Capture the cell that displays the provided text and extract its [X, Y] central coordinate. 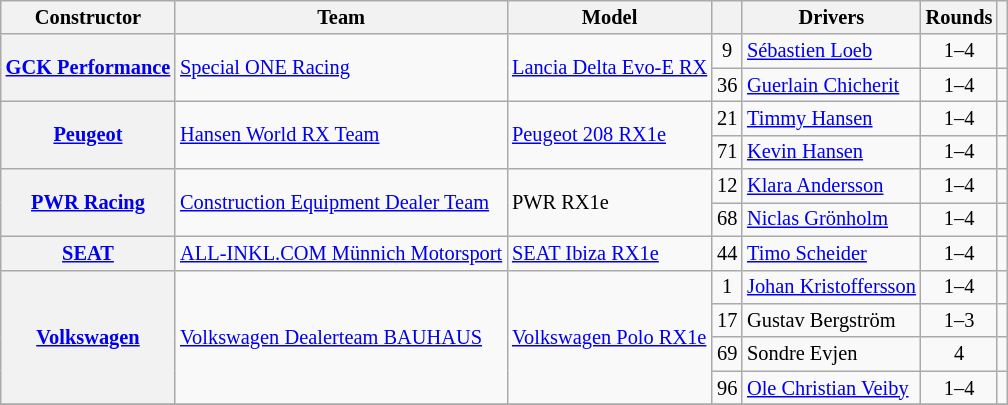
Peugeot [88, 134]
71 [727, 152]
Special ONE Racing [341, 68]
SEAT [88, 253]
Kevin Hansen [832, 152]
Volkswagen Dealerteam BAUHAUS [341, 338]
17 [727, 320]
12 [727, 186]
44 [727, 253]
21 [727, 118]
1–3 [960, 320]
4 [960, 354]
9 [727, 51]
Hansen World RX Team [341, 134]
GCK Performance [88, 68]
Timo Scheider [832, 253]
Construction Equipment Dealer Team [341, 202]
Volkswagen Polo RX1e [610, 338]
69 [727, 354]
Sondre Evjen [832, 354]
1 [727, 287]
Sébastien Loeb [832, 51]
Rounds [960, 17]
Ole Christian Veiby [832, 388]
Timmy Hansen [832, 118]
ALL-INKL.COM Münnich Motorsport [341, 253]
Peugeot 208 RX1e [610, 134]
Klara Andersson [832, 186]
Team [341, 17]
Drivers [832, 17]
36 [727, 85]
68 [727, 219]
PWR Racing [88, 202]
Constructor [88, 17]
Model [610, 17]
Lancia Delta Evo-E RX [610, 68]
PWR RX1e [610, 202]
Johan Kristoffersson [832, 287]
SEAT Ibiza RX1e [610, 253]
Guerlain Chicherit [832, 85]
96 [727, 388]
Volkswagen [88, 338]
Gustav Bergström [832, 320]
Niclas Grönholm [832, 219]
